From the cell containing the given text, extract its center point as [X, Y] coordinate. 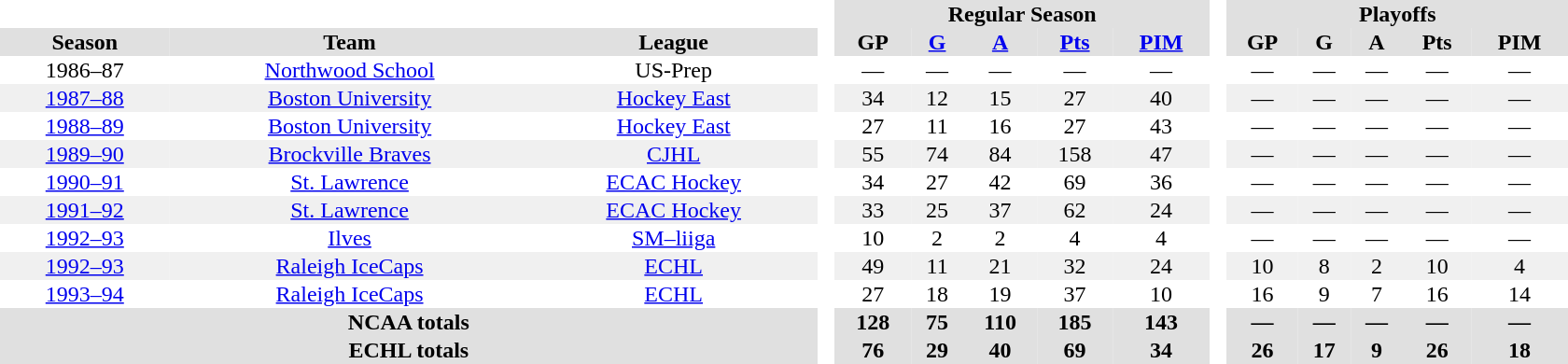
Regular Season [1023, 14]
49 [874, 266]
158 [1075, 154]
ECHL totals [409, 350]
Ilves [350, 238]
Playoffs [1398, 14]
CJHL [674, 154]
47 [1161, 154]
Brockville Braves [350, 154]
Season [85, 42]
84 [1001, 154]
1986–87 [85, 70]
74 [937, 154]
36 [1161, 182]
Northwood School [350, 70]
League [674, 42]
1989–90 [85, 154]
62 [1075, 210]
110 [1001, 322]
1993–94 [85, 294]
55 [874, 154]
32 [1075, 266]
143 [1161, 322]
1988–89 [85, 126]
185 [1075, 322]
15 [1001, 98]
8 [1323, 266]
14 [1519, 294]
SM–liiga [674, 238]
19 [1001, 294]
12 [937, 98]
21 [1001, 266]
US-Prep [674, 70]
25 [937, 210]
NCAA totals [409, 322]
1987–88 [85, 98]
42 [1001, 182]
128 [874, 322]
1990–91 [85, 182]
29 [937, 350]
75 [937, 322]
7 [1377, 294]
43 [1161, 126]
Team [350, 42]
33 [874, 210]
17 [1323, 350]
76 [874, 350]
1991–92 [85, 210]
